Identify which cell holds the provided text, then report its [x, y] central coordinate. 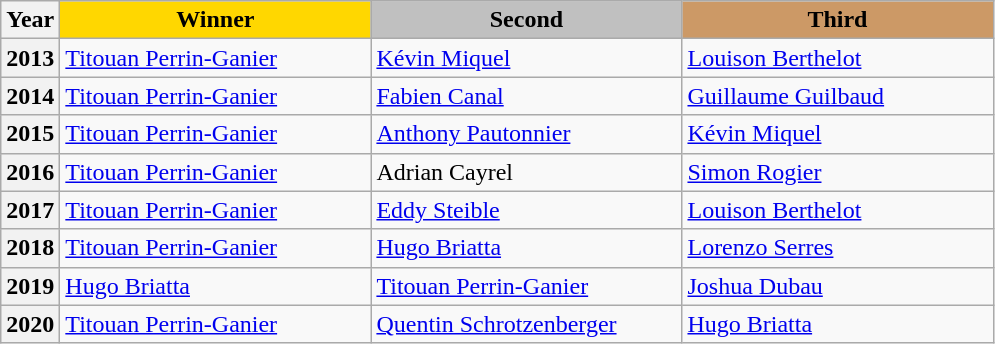
Anthony Pautonnier [526, 134]
Adrian Cayrel [526, 172]
2016 [30, 172]
Simon Rogier [838, 172]
Lorenzo Serres [838, 248]
2020 [30, 324]
2013 [30, 58]
Year [30, 20]
2014 [30, 96]
2019 [30, 286]
Second [526, 20]
2018 [30, 248]
Guillaume Guilbaud [838, 96]
2015 [30, 134]
Joshua Dubau [838, 286]
Winner [216, 20]
Third [838, 20]
Eddy Steible [526, 210]
2017 [30, 210]
Fabien Canal [526, 96]
Quentin Schrotzenberger [526, 324]
